Determine the [x, y] coordinate at the center of the cell enclosing the given text.  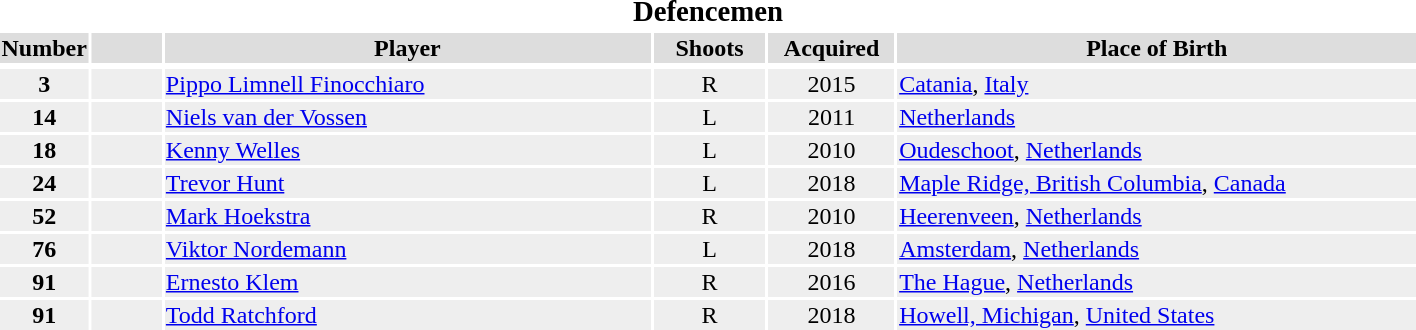
Player [407, 48]
The Hague, Netherlands [1157, 282]
Number [44, 48]
Amsterdam, Netherlands [1157, 249]
Heerenveen, Netherlands [1157, 216]
Shoots [709, 48]
Mark Hoekstra [407, 216]
2016 [832, 282]
Todd Ratchford [407, 315]
2011 [832, 117]
Howell, Michigan, United States [1157, 315]
Place of Birth [1157, 48]
Pippo Limnell Finocchiaro [407, 84]
Catania, Italy [1157, 84]
76 [44, 249]
Netherlands [1157, 117]
Viktor Nordemann [407, 249]
52 [44, 216]
3 [44, 84]
Oudeschoot, Netherlands [1157, 150]
Maple Ridge, British Columbia, Canada [1157, 183]
2015 [832, 84]
14 [44, 117]
Acquired [832, 48]
24 [44, 183]
Trevor Hunt [407, 183]
Niels van der Vossen [407, 117]
18 [44, 150]
Kenny Welles [407, 150]
Ernesto Klem [407, 282]
